Scan for the cell matching the given text and deliver its (X, Y) coordinate at center. 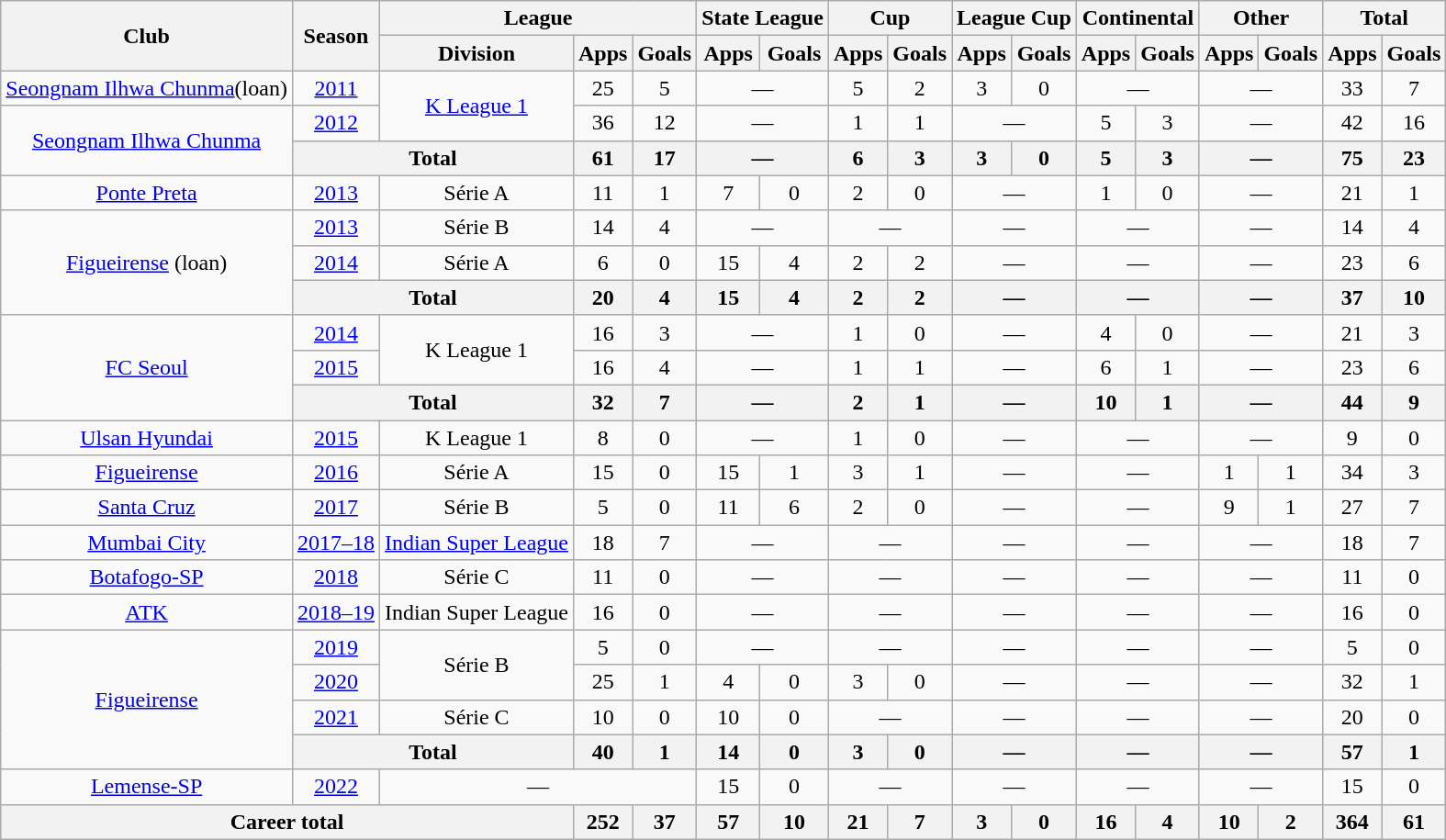
State League (763, 18)
364 (1352, 822)
League Cup (1014, 18)
Cup (890, 18)
Career total (287, 822)
Seongnam Ilhwa Chunma (147, 140)
Club (147, 36)
Continental (1138, 18)
Ulsan Hyundai (147, 438)
252 (602, 822)
League (538, 18)
ATK (147, 612)
2017 (336, 508)
36 (602, 123)
17 (665, 158)
42 (1352, 123)
Lemense-SP (147, 787)
34 (1352, 473)
44 (1352, 402)
40 (602, 752)
FC Seoul (147, 367)
2021 (336, 717)
Season (336, 36)
27 (1352, 508)
Figueirense (loan) (147, 263)
Mumbai City (147, 543)
Seongnam Ilhwa Chunma(loan) (147, 88)
2018 (336, 577)
2018–19 (336, 612)
2017–18 (336, 543)
2019 (336, 647)
12 (665, 123)
33 (1352, 88)
Santa Cruz (147, 508)
Other (1261, 18)
8 (602, 438)
2022 (336, 787)
Botafogo-SP (147, 577)
75 (1352, 158)
2020 (336, 682)
Division (476, 53)
2012 (336, 123)
2011 (336, 88)
Ponte Preta (147, 193)
2016 (336, 473)
